Locate the cell with the specified text and output its [X, Y] center coordinate. 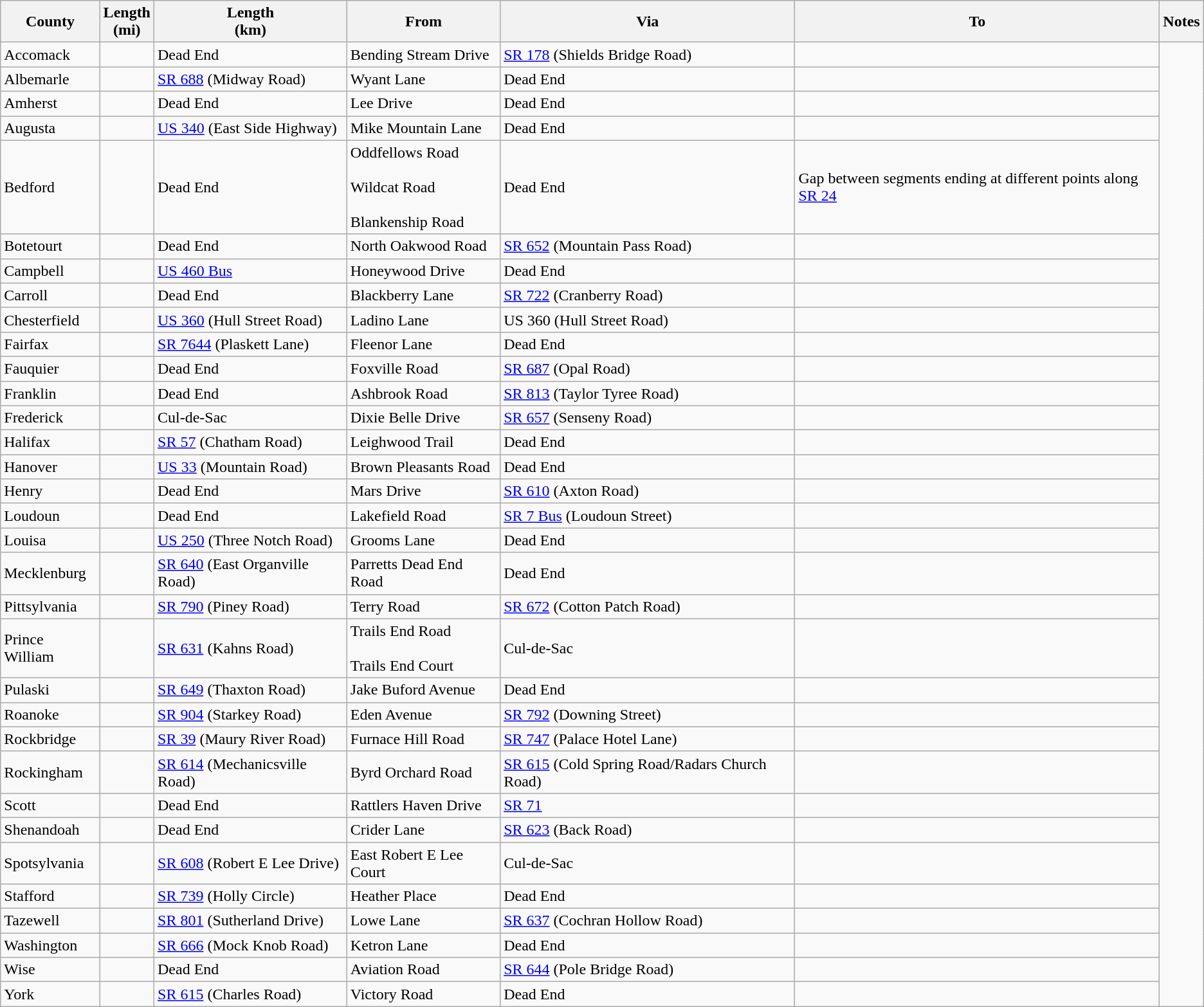
Victory Road [423, 994]
Botetourt [50, 246]
Louisa [50, 540]
Tazewell [50, 921]
SR 615 (Charles Road) [251, 994]
To [978, 22]
From [423, 22]
Terry Road [423, 606]
Mars Drive [423, 491]
Jake Buford Avenue [423, 690]
US 460 Bus [251, 271]
Eden Avenue [423, 714]
Rockingham [50, 772]
SR 739 (Holly Circle) [251, 896]
Length(mi) [127, 22]
Grooms Lane [423, 540]
Rockbridge [50, 739]
Length(km) [251, 22]
Amherst [50, 104]
County [50, 22]
SR 649 (Thaxton Road) [251, 690]
Brown Pleasants Road [423, 467]
Albemarle [50, 79]
Bedford [50, 187]
Foxville Road [423, 368]
US 33 (Mountain Road) [251, 467]
Shenandoah [50, 830]
SR 644 (Pole Bridge Road) [648, 970]
Dixie Belle Drive [423, 418]
Via [648, 22]
Wise [50, 970]
East Robert E Lee Court [423, 863]
Roanoke [50, 714]
SR 640 (East Organville Road) [251, 574]
Franklin [50, 393]
Henry [50, 491]
Gap between segments ending at different points along SR 24 [978, 187]
Fleenor Lane [423, 344]
US 250 (Three Notch Road) [251, 540]
Frederick [50, 418]
Accomack [50, 55]
SR 904 (Starkey Road) [251, 714]
Hanover [50, 467]
SR 652 (Mountain Pass Road) [648, 246]
Loudoun [50, 516]
SR 7644 (Plaskett Lane) [251, 344]
SR 7 Bus (Loudoun Street) [648, 516]
SR 608 (Robert E Lee Drive) [251, 863]
Spotsylvania [50, 863]
Lakefield Road [423, 516]
Furnace Hill Road [423, 739]
SR 747 (Palace Hotel Lane) [648, 739]
York [50, 994]
Halifax [50, 442]
SR 615 (Cold Spring Road/Radars Church Road) [648, 772]
Parretts Dead End Road [423, 574]
SR 637 (Cochran Hollow Road) [648, 921]
Oddfellows RoadWildcat RoadBlankenship Road [423, 187]
SR 792 (Downing Street) [648, 714]
Bending Stream Drive [423, 55]
Chesterfield [50, 320]
Washington [50, 945]
SR 71 [648, 805]
Campbell [50, 271]
SR 790 (Piney Road) [251, 606]
SR 57 (Chatham Road) [251, 442]
SR 687 (Opal Road) [648, 368]
Stafford [50, 896]
Ketron Lane [423, 945]
Aviation Road [423, 970]
Wyant Lane [423, 79]
Blackberry Lane [423, 295]
Prince William [50, 648]
Honeywood Drive [423, 271]
SR 722 (Cranberry Road) [648, 295]
North Oakwood Road [423, 246]
SR 178 (Shields Bridge Road) [648, 55]
Rattlers Haven Drive [423, 805]
Notes [1181, 22]
Ashbrook Road [423, 393]
Leighwood Trail [423, 442]
SR 813 (Taylor Tyree Road) [648, 393]
Byrd Orchard Road [423, 772]
Scott [50, 805]
Mike Mountain Lane [423, 128]
Fauquier [50, 368]
SR 623 (Back Road) [648, 830]
SR 672 (Cotton Patch Road) [648, 606]
Heather Place [423, 896]
US 340 (East Side Highway) [251, 128]
Mecklenburg [50, 574]
Pittsylvania [50, 606]
Fairfax [50, 344]
SR 688 (Midway Road) [251, 79]
SR 801 (Sutherland Drive) [251, 921]
SR 614 (Mechanicsville Road) [251, 772]
Carroll [50, 295]
SR 610 (Axton Road) [648, 491]
Ladino Lane [423, 320]
SR 39 (Maury River Road) [251, 739]
Crider Lane [423, 830]
SR 631 (Kahns Road) [251, 648]
SR 657 (Senseny Road) [648, 418]
SR 666 (Mock Knob Road) [251, 945]
Trails End RoadTrails End Court [423, 648]
Lee Drive [423, 104]
Augusta [50, 128]
Lowe Lane [423, 921]
Pulaski [50, 690]
